For the text-containing cell, return its midpoint in [X, Y] coordinate format. 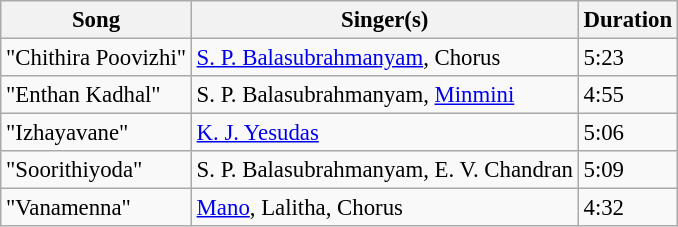
K. J. Yesudas [384, 133]
Mano, Lalitha, Chorus [384, 208]
5:09 [628, 170]
"Vanamenna" [96, 208]
S. P. Balasubrahmanyam, Minmini [384, 95]
"Chithira Poovizhi" [96, 58]
"Soorithiyoda" [96, 170]
4:32 [628, 208]
4:55 [628, 95]
Singer(s) [384, 20]
S. P. Balasubrahmanyam, Chorus [384, 58]
"Izhayavane" [96, 133]
5:23 [628, 58]
S. P. Balasubrahmanyam, E. V. Chandran [384, 170]
5:06 [628, 133]
Duration [628, 20]
"Enthan Kadhal" [96, 95]
Song [96, 20]
